From the cell containing the given text, extract its center point as (x, y) coordinate. 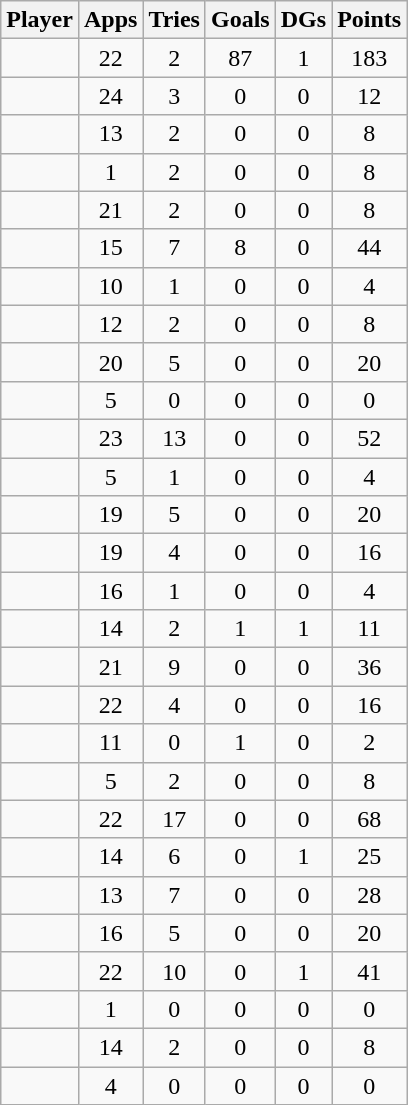
3 (174, 96)
Goals (240, 20)
36 (370, 667)
68 (370, 819)
Apps (110, 20)
17 (174, 819)
87 (240, 58)
23 (110, 438)
44 (370, 248)
15 (110, 248)
24 (110, 96)
Tries (174, 20)
52 (370, 438)
183 (370, 58)
41 (370, 971)
Player (40, 20)
6 (174, 857)
9 (174, 667)
DGs (303, 20)
25 (370, 857)
28 (370, 895)
Points (370, 20)
